Return [X, Y] of the center of cell containing provided text 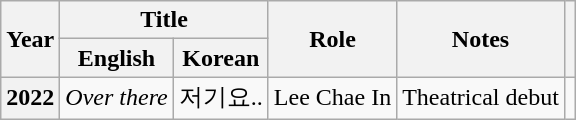
English [116, 58]
2022 [30, 98]
Korean [220, 58]
Theatrical debut [481, 98]
Role [332, 39]
Lee Chae In [332, 98]
Title [164, 20]
저기요.. [220, 98]
Notes [481, 39]
Year [30, 39]
Over there [116, 98]
